Pinpoint the cell where the given text exists, returning its [X, Y] midpoint coordinate. 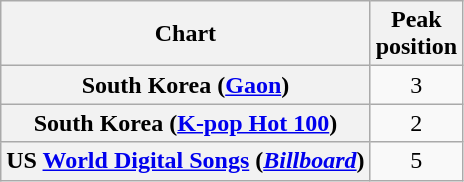
5 [416, 161]
2 [416, 123]
South Korea (K-pop Hot 100) [186, 123]
3 [416, 85]
US World Digital Songs (Billboard) [186, 161]
Chart [186, 34]
South Korea (Gaon) [186, 85]
Peakposition [416, 34]
